Scan for the cell matching the given text and deliver its [x, y] coordinate at center. 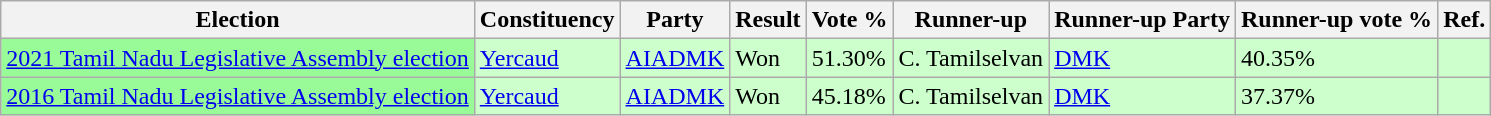
Result [768, 20]
Vote % [850, 20]
Runner-up Party [1142, 20]
Ref. [1464, 20]
2021 Tamil Nadu Legislative Assembly election [238, 58]
40.35% [1336, 58]
Runner-up [971, 20]
2016 Tamil Nadu Legislative Assembly election [238, 96]
45.18% [850, 96]
Party [675, 20]
Runner-up vote % [1336, 20]
Election [238, 20]
Constituency [547, 20]
37.37% [1336, 96]
51.30% [850, 58]
